Identify which cell holds the provided text, then report its [X, Y] central coordinate. 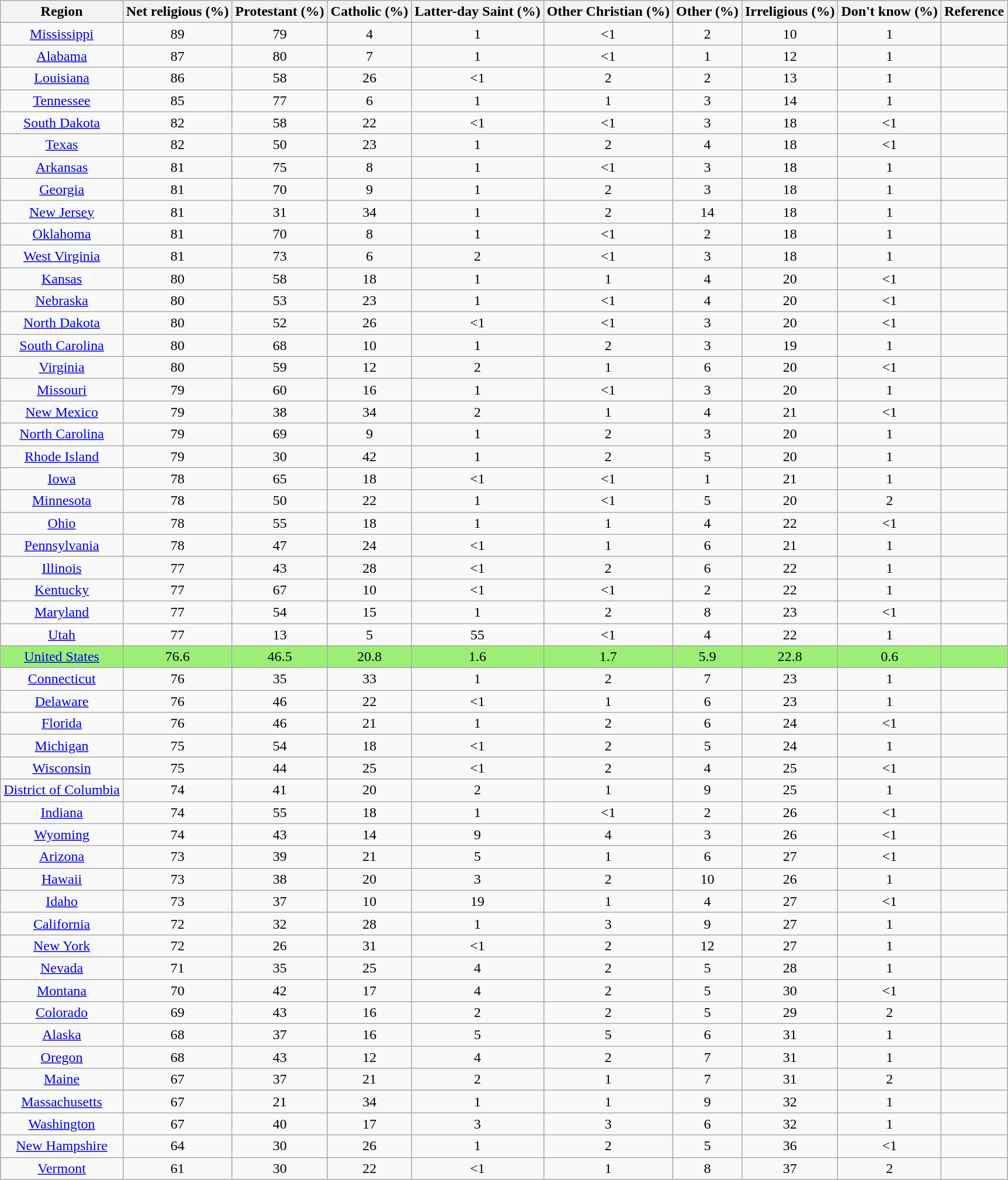
Reference [974, 12]
Connecticut [62, 679]
Irreligious (%) [790, 12]
60 [279, 390]
Don't know (%) [889, 12]
United States [62, 657]
52 [279, 323]
West Virginia [62, 256]
0.6 [889, 657]
20.8 [369, 657]
Oregon [62, 1057]
Tennessee [62, 101]
85 [178, 101]
Montana [62, 991]
29 [790, 1013]
North Dakota [62, 323]
New Hampshire [62, 1146]
New York [62, 946]
46.5 [279, 657]
89 [178, 34]
Protestant (%) [279, 12]
Other Christian (%) [608, 12]
Mississippi [62, 34]
Vermont [62, 1168]
Latter-day Saint (%) [477, 12]
Oklahoma [62, 234]
Other (%) [707, 12]
Ohio [62, 523]
South Carolina [62, 345]
Hawaii [62, 879]
76.6 [178, 657]
Georgia [62, 189]
53 [279, 301]
1.7 [608, 657]
41 [279, 790]
California [62, 923]
36 [790, 1146]
New Mexico [62, 412]
Massachusetts [62, 1102]
Nevada [62, 968]
Indiana [62, 812]
District of Columbia [62, 790]
New Jersey [62, 212]
39 [279, 857]
Florida [62, 724]
Arkansas [62, 167]
22.8 [790, 657]
Minnesota [62, 501]
Kentucky [62, 590]
Michigan [62, 746]
Illinois [62, 567]
South Dakota [62, 123]
Virginia [62, 368]
Rhode Island [62, 456]
65 [279, 479]
Maine [62, 1079]
Iowa [62, 479]
71 [178, 968]
Wisconsin [62, 768]
Texas [62, 145]
Nebraska [62, 301]
Colorado [62, 1013]
Alabama [62, 56]
86 [178, 78]
Kansas [62, 279]
Missouri [62, 390]
Arizona [62, 857]
Washington [62, 1124]
Utah [62, 634]
15 [369, 612]
40 [279, 1124]
Region [62, 12]
61 [178, 1168]
Alaska [62, 1035]
64 [178, 1146]
Wyoming [62, 835]
1.6 [477, 657]
59 [279, 368]
33 [369, 679]
Maryland [62, 612]
Pennsylvania [62, 545]
44 [279, 768]
Delaware [62, 701]
87 [178, 56]
Louisiana [62, 78]
North Carolina [62, 434]
Idaho [62, 901]
47 [279, 545]
5.9 [707, 657]
Net religious (%) [178, 12]
Catholic (%) [369, 12]
